Locate the cell with the specified text and output its (X, Y) center coordinate. 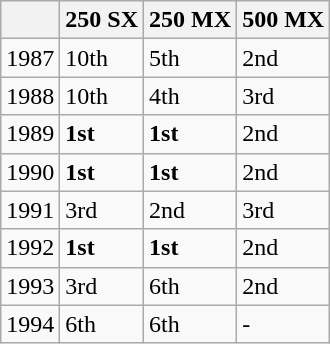
500 MX (284, 20)
1994 (30, 324)
250 SX (102, 20)
1991 (30, 210)
1988 (30, 96)
250 MX (190, 20)
1989 (30, 134)
1992 (30, 248)
1993 (30, 286)
- (284, 324)
1990 (30, 172)
5th (190, 58)
1987 (30, 58)
4th (190, 96)
